Extract the [x, y] coordinate from the center of the cell holding the provided text.  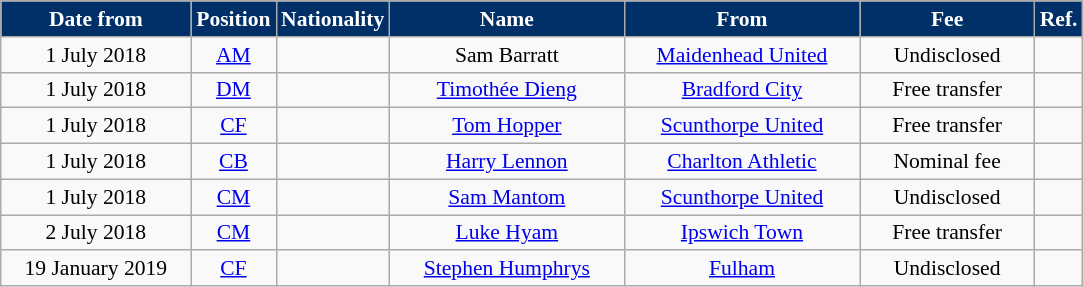
From [742, 19]
Fee [948, 19]
Bradford City [742, 90]
Sam Barratt [506, 55]
Nominal fee [948, 162]
Luke Hyam [506, 233]
Ref. [1059, 19]
19 January 2019 [96, 269]
2 July 2018 [96, 233]
Harry Lennon [506, 162]
Timothée Dieng [506, 90]
Ipswich Town [742, 233]
AM [234, 55]
DM [234, 90]
Stephen Humphrys [506, 269]
Sam Mantom [506, 197]
Position [234, 19]
Charlton Athletic [742, 162]
Nationality [332, 19]
Date from [96, 19]
Name [506, 19]
Maidenhead United [742, 55]
CB [234, 162]
Tom Hopper [506, 126]
Fulham [742, 269]
